For the text-containing cell, return its midpoint in (X, Y) coordinate format. 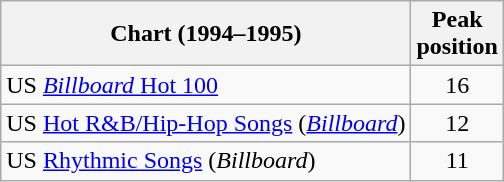
US Rhythmic Songs (Billboard) (206, 161)
US Billboard Hot 100 (206, 85)
Chart (1994–1995) (206, 34)
11 (457, 161)
12 (457, 123)
Peakposition (457, 34)
US Hot R&B/Hip-Hop Songs (Billboard) (206, 123)
16 (457, 85)
